Output the (x, y) coordinate of the center of the cell containing the given text.  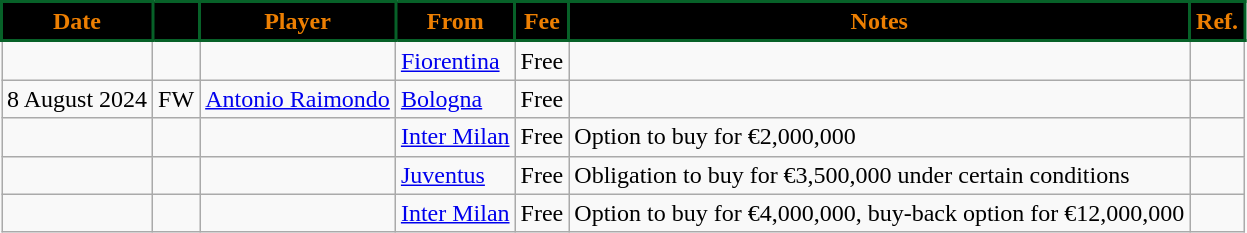
8 August 2024 (78, 99)
Notes (880, 22)
From (455, 22)
FW (176, 99)
Obligation to buy for €3,500,000 under certain conditions (880, 175)
Fee (542, 22)
Option to buy for €4,000,000, buy-back option for €12,000,000 (880, 213)
Option to buy for €2,000,000 (880, 137)
Ref. (1218, 22)
Fiorentina (455, 60)
Date (78, 22)
Antonio Raimondo (298, 99)
Player (298, 22)
Bologna (455, 99)
Juventus (455, 175)
